Determine the [x, y] coordinate at the center of the cell enclosing the given text.  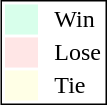
Lose [78, 53]
Win [78, 19]
Tie [78, 85]
